Provide the (X, Y) coordinate of the cell's center where the given text is located.  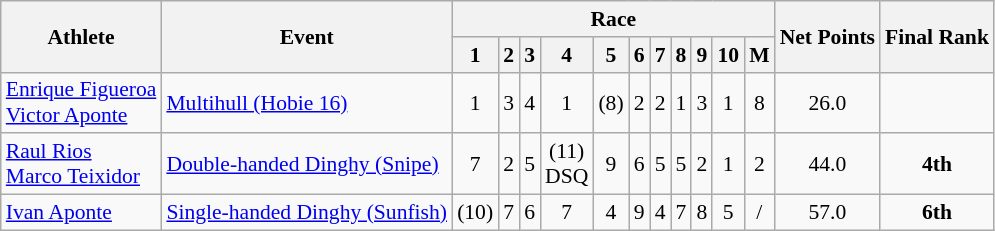
Net Points (828, 36)
Double-handed Dinghy (Snipe) (306, 164)
(11)DSQ (566, 164)
6th (937, 213)
44.0 (828, 164)
M (760, 55)
(8) (610, 102)
Final Rank (937, 36)
(10) (475, 213)
10 (728, 55)
Ivan Aponte (82, 213)
57.0 (828, 213)
Single-handed Dinghy (Sunfish) (306, 213)
Athlete (82, 36)
Enrique FigueroaVictor Aponte (82, 102)
Raul RiosMarco Teixidor (82, 164)
4th (937, 164)
Multihull (Hobie 16) (306, 102)
Event (306, 36)
Race (614, 19)
26.0 (828, 102)
/ (760, 213)
